Search for the cell housing the specified text and yield its (x, y) center coordinate. 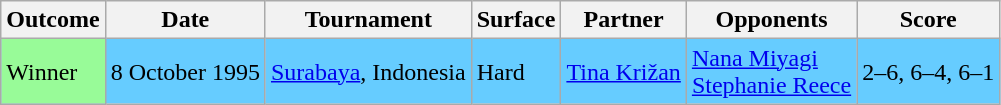
Winner (53, 72)
Tina Križan (624, 72)
8 October 1995 (185, 72)
Nana Miyagi Stephanie Reece (771, 72)
Score (928, 20)
Tournament (368, 20)
Date (185, 20)
Surface (516, 20)
Hard (516, 72)
2–6, 6–4, 6–1 (928, 72)
Surabaya, Indonesia (368, 72)
Partner (624, 20)
Outcome (53, 20)
Opponents (771, 20)
